Return the [x, y] coordinate for the center point of the cell that contains the specified text.  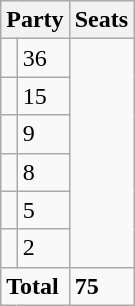
36 [43, 58]
75 [101, 286]
9 [43, 134]
Party [35, 20]
Total [35, 286]
5 [43, 210]
2 [43, 248]
8 [43, 172]
15 [43, 96]
Seats [101, 20]
